From the cell containing the given text, extract its center point as [x, y] coordinate. 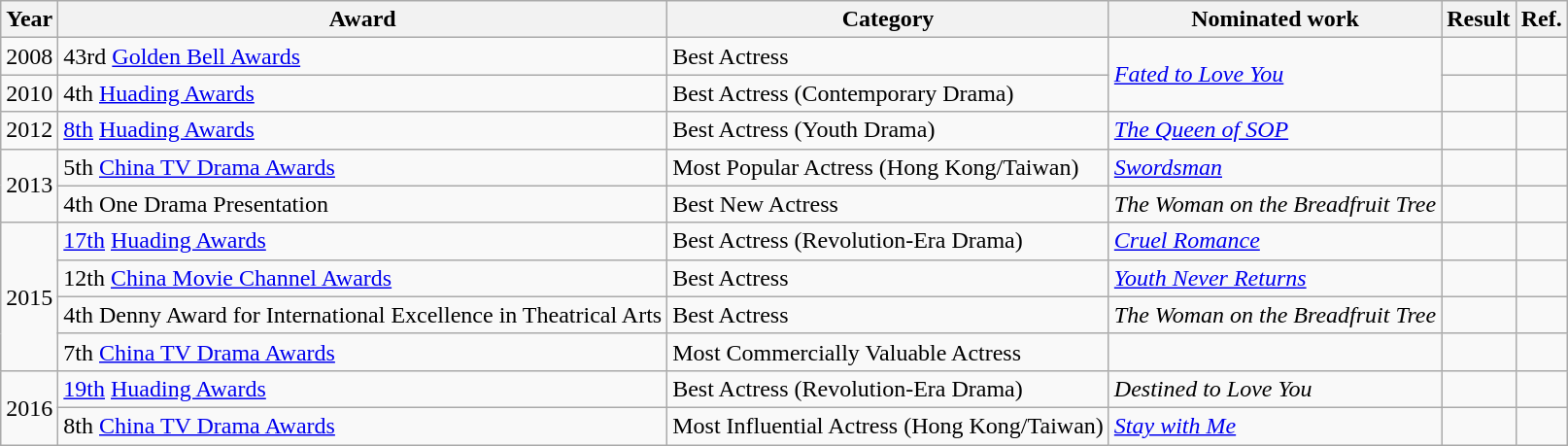
Best Actress (Youth Drama) [888, 130]
2012 [29, 130]
19th Huading Awards [363, 389]
Ref. [1541, 19]
Award [363, 19]
Youth Never Returns [1275, 278]
2016 [29, 407]
Nominated work [1275, 19]
4th Huading Awards [363, 93]
4th Denny Award for International Excellence in Theatrical Arts [363, 315]
Most Commercially Valuable Actress [888, 352]
8th Huading Awards [363, 130]
5th China TV Drama Awards [363, 167]
Result [1479, 19]
Most Popular Actress (Hong Kong/Taiwan) [888, 167]
Fated to Love You [1275, 75]
Stay with Me [1275, 426]
17th Huading Awards [363, 241]
2013 [29, 186]
Best Actress (Contemporary Drama) [888, 93]
Most Influential Actress (Hong Kong/Taiwan) [888, 426]
The Queen of SOP [1275, 130]
Swordsman [1275, 167]
Cruel Romance [1275, 241]
2010 [29, 93]
12th China Movie Channel Awards [363, 278]
2008 [29, 56]
7th China TV Drama Awards [363, 352]
2015 [29, 296]
4th One Drama Presentation [363, 204]
8th China TV Drama Awards [363, 426]
Best New Actress [888, 204]
43rd Golden Bell Awards [363, 56]
Destined to Love You [1275, 389]
Year [29, 19]
Category [888, 19]
